Locate the cell with the specified text and output its (x, y) center coordinate. 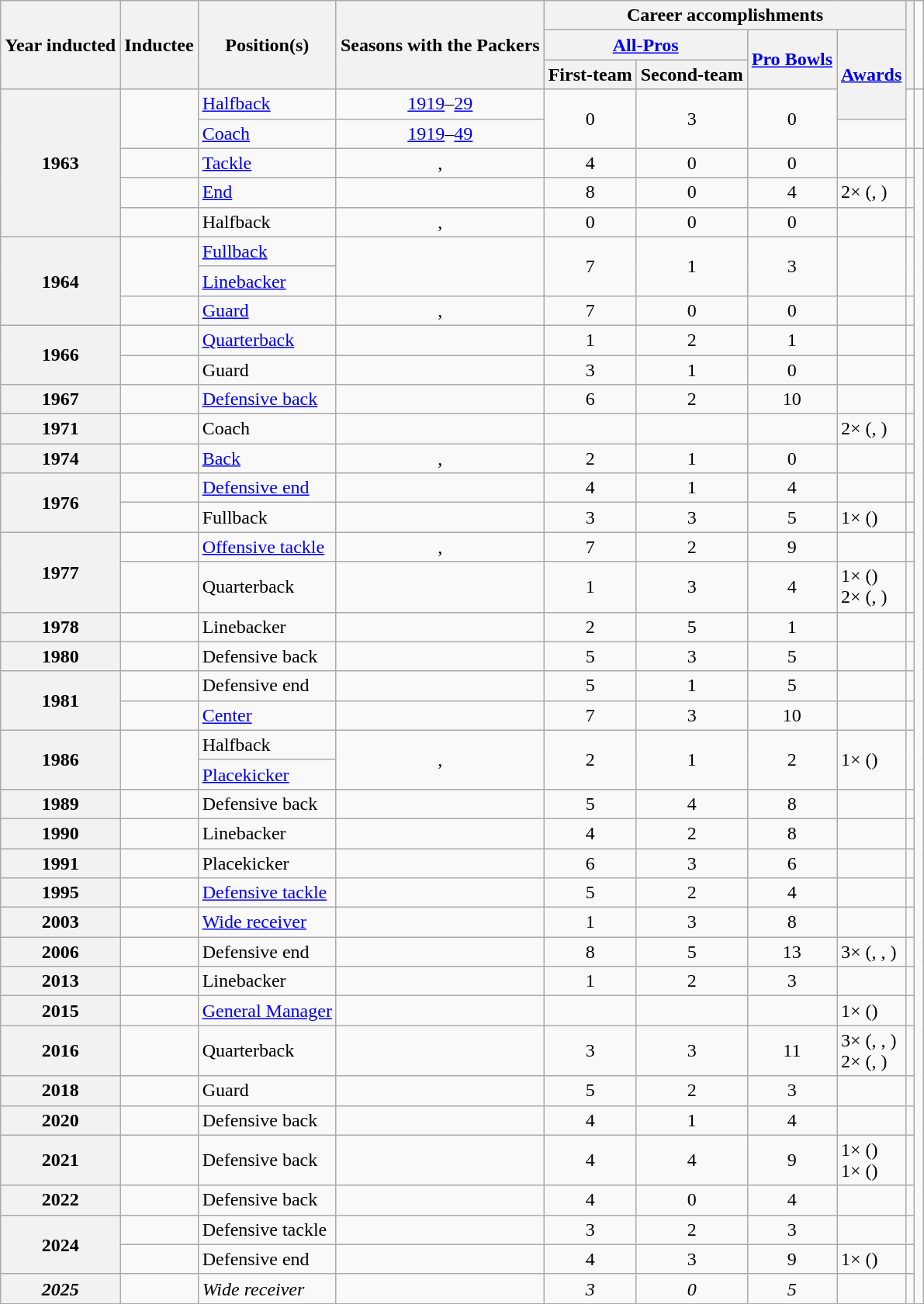
1989 (61, 804)
2021 (61, 1160)
3× (, , ) (870, 952)
2015 (61, 1011)
All-Pros (645, 45)
1980 (61, 656)
Awards (870, 74)
1967 (61, 400)
1963 (61, 163)
2020 (61, 1120)
Pro Bowls (791, 60)
2024 (61, 1244)
Offensive tackle (267, 547)
Tackle (267, 163)
2003 (61, 922)
1× ()1× () (870, 1160)
11 (791, 1050)
General Manager (267, 1011)
1978 (61, 627)
1966 (61, 355)
Back (267, 458)
Inductee (159, 45)
1919–29 (440, 104)
2025 (61, 1288)
2018 (61, 1091)
First-team (590, 74)
2022 (61, 1200)
1991 (61, 863)
1990 (61, 833)
13 (791, 952)
1974 (61, 458)
Year inducted (61, 45)
End (267, 192)
3× (, , )2× (, ) (870, 1050)
1964 (61, 281)
1976 (61, 503)
2006 (61, 952)
Second-team (692, 74)
1919–49 (440, 133)
1981 (61, 700)
2016 (61, 1050)
2013 (61, 981)
1× ()2× (, ) (870, 586)
Center (267, 715)
Career accomplishments (725, 16)
1977 (61, 572)
Seasons with the Packers (440, 45)
1971 (61, 429)
1986 (61, 759)
1995 (61, 893)
Position(s) (267, 45)
